Pinpoint the cell where the given text exists, returning its (x, y) midpoint coordinate. 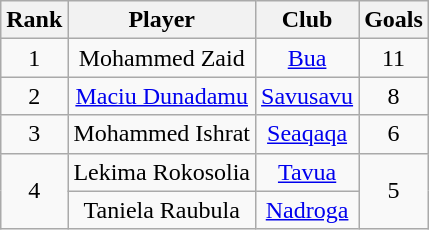
3 (34, 134)
Tavua (308, 172)
Bua (308, 58)
Nadroga (308, 210)
Savusavu (308, 96)
Seaqaqa (308, 134)
2 (34, 96)
6 (394, 134)
Club (308, 20)
Player (162, 20)
Taniela Raubula (162, 210)
Goals (394, 20)
Rank (34, 20)
Mohammed Ishrat (162, 134)
1 (34, 58)
Lekima Rokosolia (162, 172)
11 (394, 58)
Maciu Dunadamu (162, 96)
8 (394, 96)
4 (34, 191)
5 (394, 191)
Mohammed Zaid (162, 58)
